Find where the given text appears and provide that cell's center as (X, Y) coordinate. 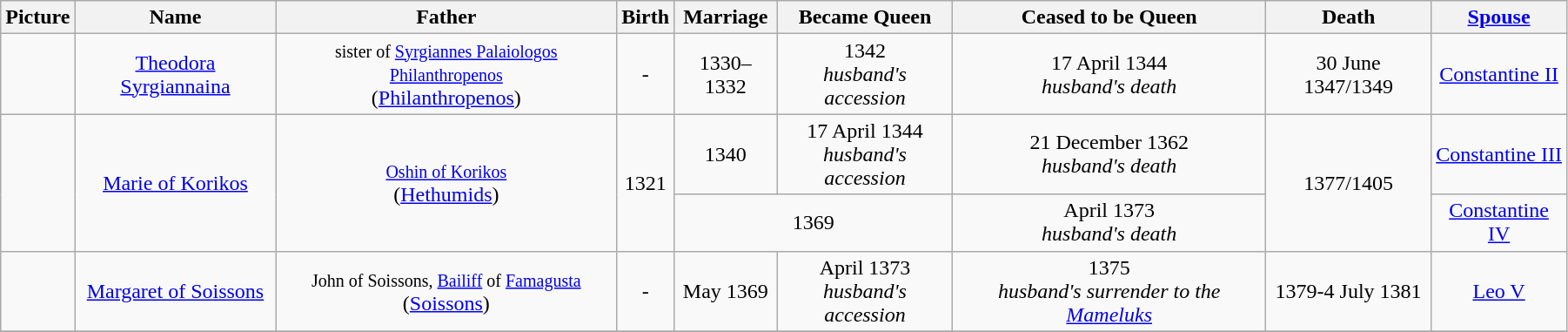
Leo V (1499, 291)
17 April 1344husband's accession (865, 154)
30 June 1347/1349 (1349, 74)
April 1373husband's accession (865, 291)
Constantine III (1499, 154)
Marriage (726, 17)
Margaret of Soissons (176, 291)
Became Queen (865, 17)
1375husband's surrender to the Mameluks (1109, 291)
17 April 1344husband's death (1109, 74)
1330–1332 (726, 74)
1342husband's accession (865, 74)
May 1369 (726, 291)
Constantine II (1499, 74)
Ceased to be Queen (1109, 17)
1379-4 July 1381 (1349, 291)
1321 (646, 183)
Father (446, 17)
Oshin of Korikos (Hethumids) (446, 183)
1377/1405 (1349, 183)
sister of Syrgiannes Palaiologos Philanthropenos(Philanthropenos) (446, 74)
1340 (726, 154)
21 December 1362husband's death (1109, 154)
Spouse (1499, 17)
Picture (38, 17)
Name (176, 17)
April 1373husband's death (1109, 223)
Constantine IV (1499, 223)
Birth (646, 17)
John of Soissons, Bailiff of Famagusta(Soissons) (446, 291)
1369 (814, 223)
Marie of Korikos (176, 183)
Theodora Syrgiannaina (176, 74)
Death (1349, 17)
